Output the (X, Y) coordinate of the center of the cell containing the given text.  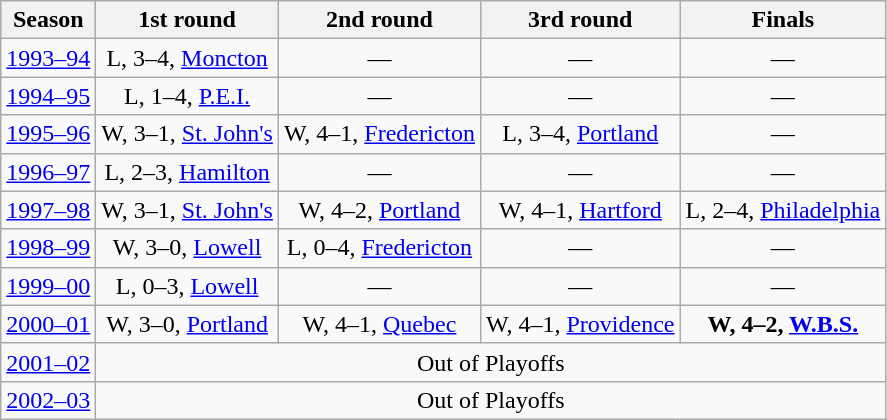
Finals (783, 20)
W, 4–2, W.B.S. (783, 324)
Season (48, 20)
2002–03 (48, 400)
1993–94 (48, 58)
1996–97 (48, 172)
2000–01 (48, 324)
W, 3–0, Portland (188, 324)
2001–02 (48, 362)
L, 0–4, Fredericton (379, 248)
1999–00 (48, 286)
2nd round (379, 20)
1997–98 (48, 210)
W, 4–1, Quebec (379, 324)
1994–95 (48, 96)
W, 3–0, Lowell (188, 248)
1998–99 (48, 248)
L, 2–3, Hamilton (188, 172)
1995–96 (48, 134)
L, 3–4, Moncton (188, 58)
L, 0–3, Lowell (188, 286)
3rd round (581, 20)
W, 4–1, Fredericton (379, 134)
W, 4–1, Hartford (581, 210)
W, 4–2, Portland (379, 210)
L, 1–4, P.E.I. (188, 96)
1st round (188, 20)
W, 4–1, Providence (581, 324)
L, 2–4, Philadelphia (783, 210)
L, 3–4, Portland (581, 134)
